Return [X, Y] of the center of cell containing provided text 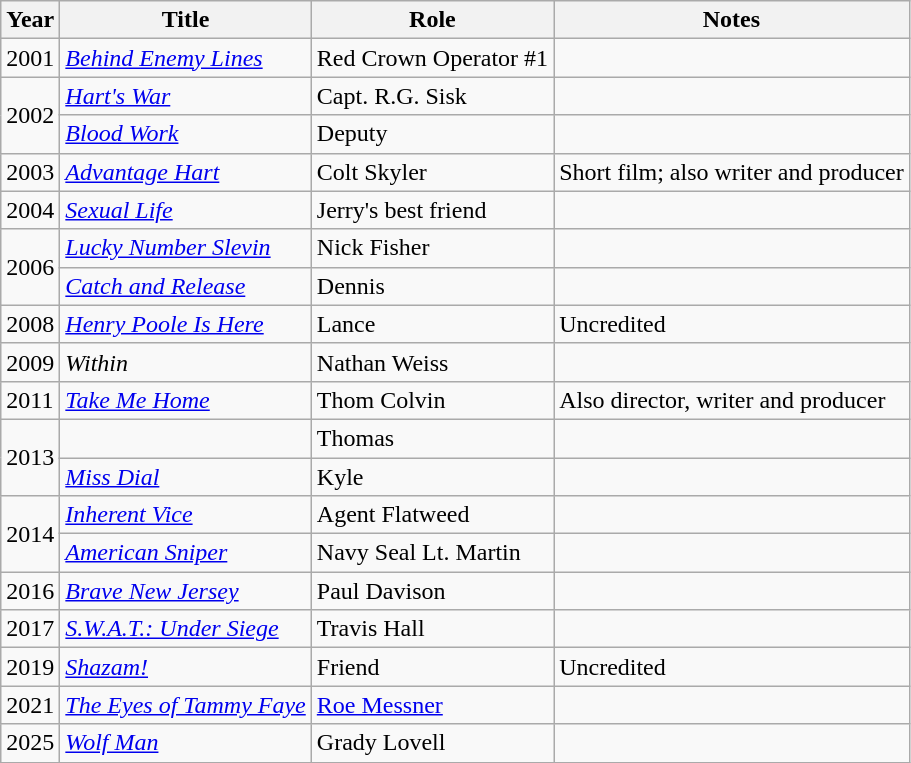
Blood Work [186, 134]
2009 [30, 362]
Friend [432, 667]
Jerry's best friend [432, 210]
Title [186, 20]
Paul Davison [432, 591]
2004 [30, 210]
Role [432, 20]
Navy Seal Lt. Martin [432, 553]
Take Me Home [186, 400]
Hart's War [186, 96]
2025 [30, 743]
2008 [30, 324]
Agent Flatweed [432, 515]
2017 [30, 629]
Roe Messner [432, 705]
Catch and Release [186, 286]
Within [186, 362]
Nathan Weiss [432, 362]
Lance [432, 324]
Travis Hall [432, 629]
Henry Poole Is Here [186, 324]
Deputy [432, 134]
Short film; also writer and producer [732, 172]
2016 [30, 591]
Brave New Jersey [186, 591]
2006 [30, 267]
2011 [30, 400]
Thom Colvin [432, 400]
American Sniper [186, 553]
Lucky Number Slevin [186, 248]
Thomas [432, 438]
Capt. R.G. Sisk [432, 96]
Inherent Vice [186, 515]
Dennis [432, 286]
Sexual Life [186, 210]
Colt Skyler [432, 172]
The Eyes of Tammy Faye [186, 705]
Also director, writer and producer [732, 400]
Behind Enemy Lines [186, 58]
Advantage Hart [186, 172]
2002 [30, 115]
2013 [30, 457]
Miss Dial [186, 477]
2014 [30, 534]
Notes [732, 20]
Shazam! [186, 667]
2003 [30, 172]
Nick Fisher [432, 248]
Year [30, 20]
Grady Lovell [432, 743]
Red Crown Operator #1 [432, 58]
2021 [30, 705]
Wolf Man [186, 743]
2001 [30, 58]
S.W.A.T.: Under Siege [186, 629]
Kyle [432, 477]
2019 [30, 667]
